Return the [X, Y] coordinate for the center point of the cell that contains the specified text.  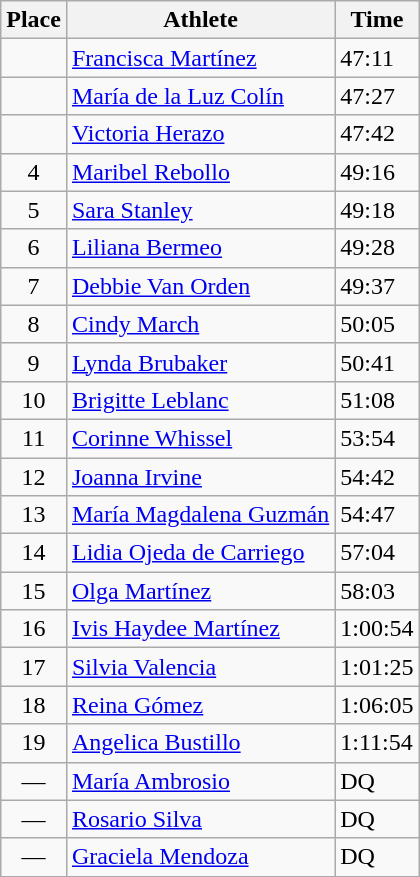
11 [34, 438]
49:28 [377, 248]
15 [34, 591]
Reina Gómez [200, 705]
4 [34, 172]
53:54 [377, 438]
1:01:25 [377, 667]
18 [34, 705]
Rosario Silva [200, 819]
1:00:54 [377, 629]
16 [34, 629]
58:03 [377, 591]
47:27 [377, 96]
Liliana Bermeo [200, 248]
49:37 [377, 286]
1:11:54 [377, 743]
Sara Stanley [200, 210]
Joanna Irvine [200, 477]
7 [34, 286]
Ivis Haydee Martínez [200, 629]
9 [34, 362]
Silvia Valencia [200, 667]
Cindy March [200, 324]
Lidia Ojeda de Carriego [200, 553]
Debbie Van Orden [200, 286]
47:42 [377, 134]
Lynda Brubaker [200, 362]
Victoria Herazo [200, 134]
13 [34, 515]
54:42 [377, 477]
10 [34, 400]
6 [34, 248]
Francisca Martínez [200, 58]
51:08 [377, 400]
54:47 [377, 515]
50:41 [377, 362]
Place [34, 20]
María de la Luz Colín [200, 96]
1:06:05 [377, 705]
Corinne Whissel [200, 438]
50:05 [377, 324]
17 [34, 667]
Athlete [200, 20]
Graciela Mendoza [200, 857]
Olga Martínez [200, 591]
57:04 [377, 553]
Angelica Bustillo [200, 743]
19 [34, 743]
Time [377, 20]
María Magdalena Guzmán [200, 515]
14 [34, 553]
5 [34, 210]
12 [34, 477]
Brigitte Leblanc [200, 400]
María Ambrosio [200, 781]
47:11 [377, 58]
8 [34, 324]
Maribel Rebollo [200, 172]
49:18 [377, 210]
49:16 [377, 172]
